Extract the [X, Y] coordinate from the center of the cell holding the provided text.  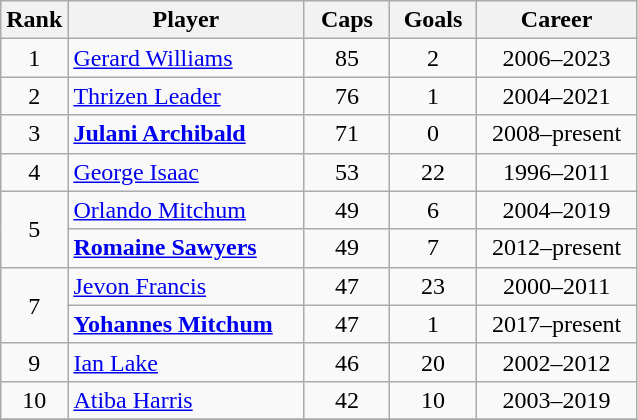
42 [347, 400]
6 [433, 210]
Orlando Mitchum [186, 210]
George Isaac [186, 172]
Julani Archibald [186, 134]
0 [433, 134]
1996–2011 [556, 172]
2008–present [556, 134]
2006–2023 [556, 58]
71 [347, 134]
Thrizen Leader [186, 96]
Career [556, 20]
2017–present [556, 324]
2012–present [556, 248]
Caps [347, 20]
Ian Lake [186, 362]
5 [34, 229]
Player [186, 20]
20 [433, 362]
2004–2021 [556, 96]
Gerard Williams [186, 58]
Jevon Francis [186, 286]
4 [34, 172]
22 [433, 172]
46 [347, 362]
Yohannes Mitchum [186, 324]
2003–2019 [556, 400]
Rank [34, 20]
76 [347, 96]
Atiba Harris [186, 400]
23 [433, 286]
9 [34, 362]
3 [34, 134]
2002–2012 [556, 362]
2004–2019 [556, 210]
2000–2011 [556, 286]
Goals [433, 20]
85 [347, 58]
53 [347, 172]
Romaine Sawyers [186, 248]
